Scan for the cell matching the given text and deliver its [x, y] coordinate at center. 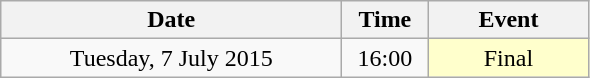
16:00 [385, 58]
Tuesday, 7 July 2015 [172, 58]
Date [172, 20]
Event [508, 20]
Final [508, 58]
Time [385, 20]
